Identify which cell holds the provided text, then report its (X, Y) central coordinate. 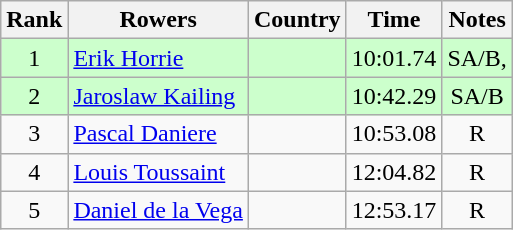
10:01.74 (394, 58)
Louis Toussaint (158, 172)
Country (297, 20)
12:53.17 (394, 210)
Jaroslaw Kailing (158, 96)
2 (34, 96)
Notes (477, 20)
5 (34, 210)
Daniel de la Vega (158, 210)
10:53.08 (394, 134)
Pascal Daniere (158, 134)
4 (34, 172)
1 (34, 58)
Erik Horrie (158, 58)
3 (34, 134)
SA/B (477, 96)
10:42.29 (394, 96)
Rowers (158, 20)
12:04.82 (394, 172)
Rank (34, 20)
Time (394, 20)
SA/B, (477, 58)
